Extract the [X, Y] coordinate from the center of the cell holding the provided text.  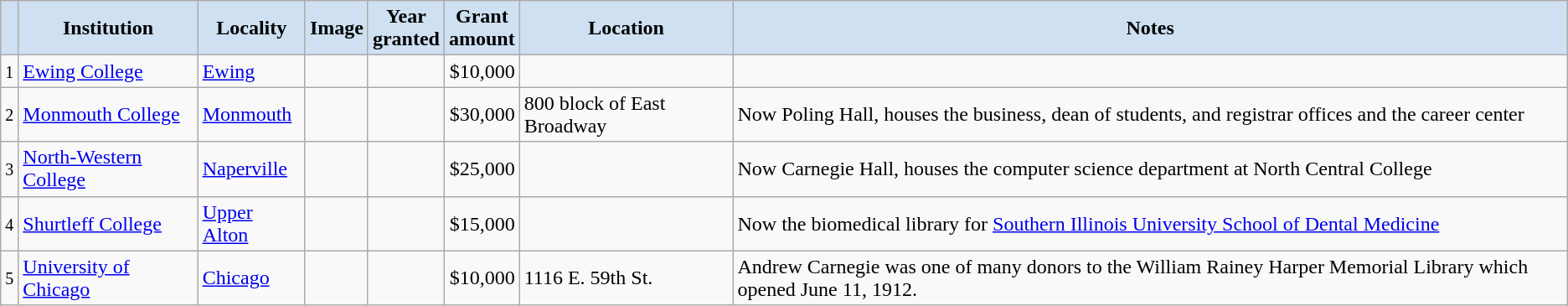
University of Chicago [108, 278]
Now the biomedical library for Southern Illinois University School of Dental Medicine [1150, 223]
3 [10, 169]
Naperville [251, 169]
800 block of East Broadway [627, 114]
Monmouth [251, 114]
Ewing College [108, 71]
Locality [251, 29]
Andrew Carnegie was one of many donors to the William Rainey Harper Memorial Library which opened June 11, 1912. [1150, 278]
$30,000 [482, 114]
Location [627, 29]
Chicago [251, 278]
Now Carnegie Hall, houses the computer science department at North Central College [1150, 169]
$25,000 [482, 169]
Ewing [251, 71]
Image [337, 29]
Yeargranted [405, 29]
$15,000 [482, 223]
5 [10, 278]
Institution [108, 29]
Now Poling Hall, houses the business, dean of students, and registrar offices and the career center [1150, 114]
Notes [1150, 29]
Upper Alton [251, 223]
2 [10, 114]
Monmouth College [108, 114]
Shurtleff College [108, 223]
1 [10, 71]
1116 E. 59th St. [627, 278]
Grantamount [482, 29]
4 [10, 223]
North-Western College [108, 169]
